For the text-containing cell, return its midpoint in [X, Y] coordinate format. 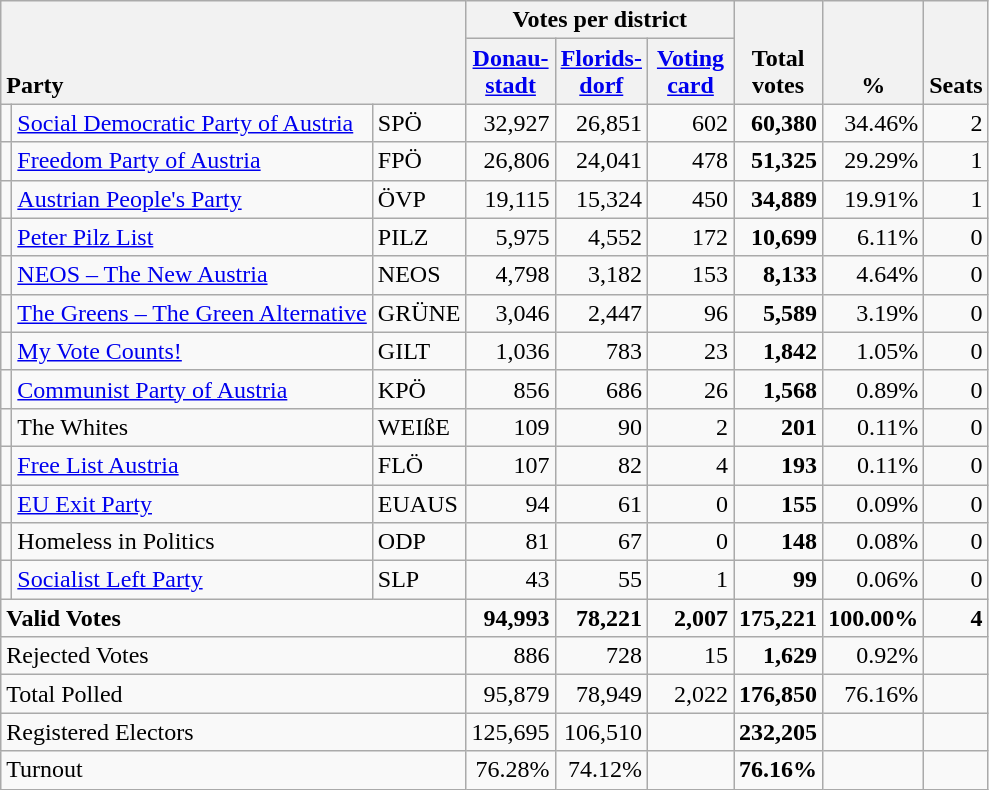
201 [778, 427]
100.00% [874, 618]
3,046 [510, 313]
34,889 [778, 199]
GRÜNE [419, 313]
EUAUS [419, 503]
26 [690, 389]
0.06% [874, 580]
109 [510, 427]
148 [778, 542]
51,325 [778, 161]
15 [690, 656]
19,115 [510, 199]
6.11% [874, 237]
Communist Party of Austria [192, 389]
Votes per district [600, 20]
602 [690, 123]
1,036 [510, 351]
172 [690, 237]
4,798 [510, 275]
34.46% [874, 123]
Social Democratic Party of Austria [192, 123]
55 [601, 580]
1,842 [778, 351]
Party [234, 52]
Valid Votes [234, 618]
2,022 [690, 694]
94,993 [510, 618]
Rejected Votes [234, 656]
96 [690, 313]
32,927 [510, 123]
Homeless in Politics [192, 542]
KPÖ [419, 389]
29.29% [874, 161]
0.08% [874, 542]
193 [778, 465]
0.89% [874, 389]
Total Polled [234, 694]
478 [690, 161]
Florids-dorf [601, 72]
8,133 [778, 275]
78,221 [601, 618]
19.91% [874, 199]
0.09% [874, 503]
783 [601, 351]
856 [510, 389]
Turnout [234, 770]
886 [510, 656]
686 [601, 389]
125,695 [510, 732]
Seats [956, 52]
3.19% [874, 313]
24,041 [601, 161]
99 [778, 580]
1.05% [874, 351]
82 [601, 465]
107 [510, 465]
5,589 [778, 313]
175,221 [778, 618]
67 [601, 542]
728 [601, 656]
PILZ [419, 237]
Peter Pilz List [192, 237]
176,850 [778, 694]
1,568 [778, 389]
60,380 [778, 123]
WEIßE [419, 427]
ODP [419, 542]
61 [601, 503]
26,851 [601, 123]
2,447 [601, 313]
81 [510, 542]
FLÖ [419, 465]
Freedom Party of Austria [192, 161]
ÖVP [419, 199]
4,552 [601, 237]
78,949 [601, 694]
153 [690, 275]
450 [690, 199]
Totalvotes [778, 52]
95,879 [510, 694]
Socialist Left Party [192, 580]
106,510 [601, 732]
43 [510, 580]
FPÖ [419, 161]
155 [778, 503]
1,629 [778, 656]
2,007 [690, 618]
GILT [419, 351]
NEOS [419, 275]
90 [601, 427]
15,324 [601, 199]
94 [510, 503]
EU Exit Party [192, 503]
23 [690, 351]
Austrian People's Party [192, 199]
Donau-stadt [510, 72]
Free List Austria [192, 465]
NEOS – The New Austria [192, 275]
76.28% [510, 770]
Registered Electors [234, 732]
The Whites [192, 427]
232,205 [778, 732]
SPÖ [419, 123]
3,182 [601, 275]
SLP [419, 580]
10,699 [778, 237]
0.92% [874, 656]
74.12% [601, 770]
Votingcard [690, 72]
4.64% [874, 275]
My Vote Counts! [192, 351]
26,806 [510, 161]
5,975 [510, 237]
% [874, 52]
The Greens – The Green Alternative [192, 313]
